Provide the [X, Y] coordinate of the cell's center where the given text is located.  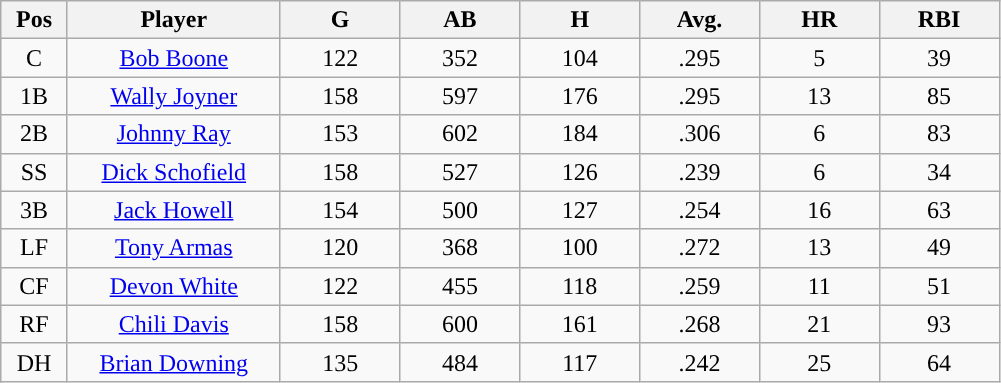
16 [819, 210]
184 [580, 134]
Devon White [174, 286]
153 [340, 134]
352 [460, 58]
161 [580, 324]
104 [580, 58]
368 [460, 248]
600 [460, 324]
3B [34, 210]
49 [939, 248]
83 [939, 134]
154 [340, 210]
RF [34, 324]
CF [34, 286]
Player [174, 20]
DH [34, 362]
G [340, 20]
Chili Davis [174, 324]
455 [460, 286]
120 [340, 248]
Wally Joyner [174, 96]
Jack Howell [174, 210]
118 [580, 286]
93 [939, 324]
LF [34, 248]
H [580, 20]
.306 [700, 134]
2B [34, 134]
117 [580, 362]
64 [939, 362]
Tony Armas [174, 248]
.268 [700, 324]
.272 [700, 248]
.259 [700, 286]
Bob Boone [174, 58]
Avg. [700, 20]
C [34, 58]
.242 [700, 362]
597 [460, 96]
21 [819, 324]
51 [939, 286]
602 [460, 134]
.254 [700, 210]
135 [340, 362]
SS [34, 172]
34 [939, 172]
HR [819, 20]
Johnny Ray [174, 134]
5 [819, 58]
176 [580, 96]
127 [580, 210]
Brian Downing [174, 362]
100 [580, 248]
Dick Schofield [174, 172]
500 [460, 210]
126 [580, 172]
1B [34, 96]
Pos [34, 20]
AB [460, 20]
.239 [700, 172]
484 [460, 362]
RBI [939, 20]
527 [460, 172]
63 [939, 210]
85 [939, 96]
11 [819, 286]
39 [939, 58]
25 [819, 362]
